From the cell containing the given text, extract its center point as [x, y] coordinate. 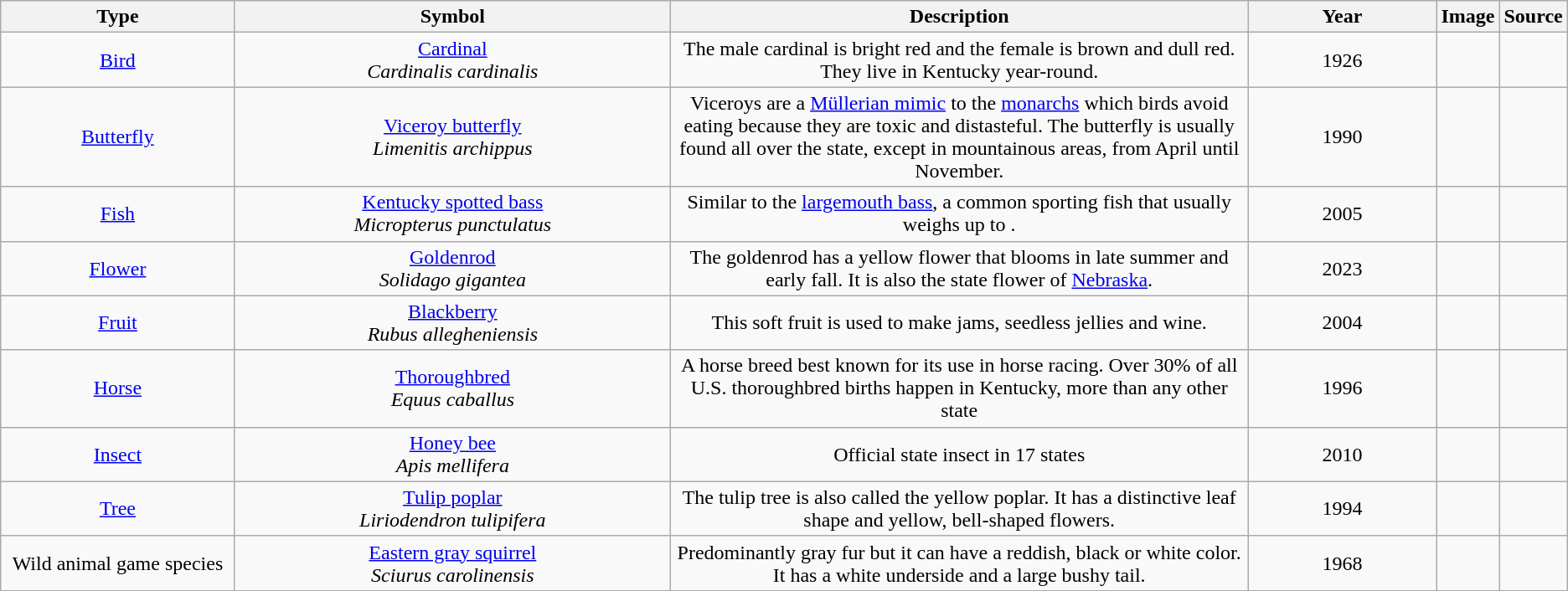
Tulip poplarLiriodendron tulipifera [452, 509]
Flower [117, 268]
This soft fruit is used to make jams, seedless jellies and wine. [960, 323]
Viceroy butterflyLimenitis archippus [452, 137]
2010 [1342, 454]
BlackberryRubus allegheniensis [452, 323]
1996 [1342, 388]
The male cardinal is bright red and the female is brown and dull red. They live in Kentucky year-round. [960, 60]
Image [1467, 17]
2023 [1342, 268]
Type [117, 17]
Official state insect in 17 states [960, 454]
A horse breed best known for its use in horse racing. Over 30% of all U.S. thoroughbred births happen in Kentucky, more than any other state [960, 388]
Tree [117, 509]
Wild animal game species [117, 563]
Predominantly gray fur but it can have a reddish, black or white color. It has a white underside and a large bushy tail. [960, 563]
Butterfly [117, 137]
1968 [1342, 563]
The tulip tree is also called the yellow poplar. It has a distinctive leaf shape and yellow, bell-shaped flowers. [960, 509]
Eastern gray squirrelSciurus carolinensis [452, 563]
The goldenrod has a yellow flower that blooms in late summer and early fall. It is also the state flower of Nebraska. [960, 268]
1926 [1342, 60]
Honey beeApis mellifera [452, 454]
1990 [1342, 137]
Fruit [117, 323]
Horse [117, 388]
Bird [117, 60]
Similar to the largemouth bass, a common sporting fish that usually weighs up to . [960, 214]
GoldenrodSolidago gigantea [452, 268]
Year [1342, 17]
Kentucky spotted bassMicropterus punctulatus [452, 214]
Insect [117, 454]
Fish [117, 214]
Source [1533, 17]
Description [960, 17]
CardinalCardinalis cardinalis [452, 60]
Symbol [452, 17]
2004 [1342, 323]
ThoroughbredEquus caballus [452, 388]
2005 [1342, 214]
1994 [1342, 509]
